Return (x, y) of the center of cell containing provided text 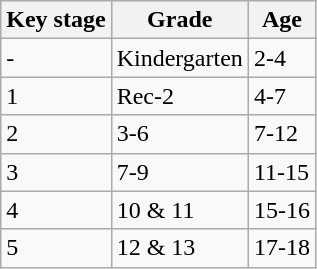
10 & 11 (180, 210)
17-18 (282, 248)
3 (56, 172)
5 (56, 248)
4-7 (282, 96)
7-12 (282, 134)
Key stage (56, 20)
12 & 13 (180, 248)
Age (282, 20)
4 (56, 210)
15-16 (282, 210)
- (56, 58)
7-9 (180, 172)
3-6 (180, 134)
Kindergarten (180, 58)
2-4 (282, 58)
1 (56, 96)
Rec-2 (180, 96)
Grade (180, 20)
2 (56, 134)
11-15 (282, 172)
